From the cell containing the given text, extract its center point as (X, Y) coordinate. 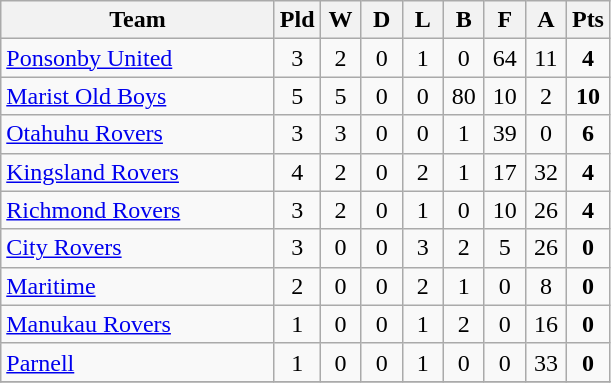
A (546, 20)
33 (546, 362)
Kingsland Rovers (138, 172)
Manukau Rovers (138, 324)
D (382, 20)
Team (138, 20)
Parnell (138, 362)
W (340, 20)
64 (504, 58)
39 (504, 134)
32 (546, 172)
Pld (297, 20)
6 (588, 134)
Marist Old Boys (138, 96)
17 (504, 172)
Richmond Rovers (138, 210)
8 (546, 286)
Ponsonby United (138, 58)
80 (464, 96)
City Rovers (138, 248)
Pts (588, 20)
B (464, 20)
Maritime (138, 286)
Otahuhu Rovers (138, 134)
16 (546, 324)
L (422, 20)
11 (546, 58)
F (504, 20)
